Determine the (x, y) coordinate at the center of the cell enclosing the given text.  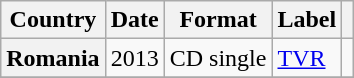
CD single (218, 58)
Format (218, 20)
Date (134, 20)
TVR (307, 58)
Romania (53, 58)
Country (53, 20)
2013 (134, 58)
Label (307, 20)
